Provide the [x, y] coordinate of the cell's center where the given text is located.  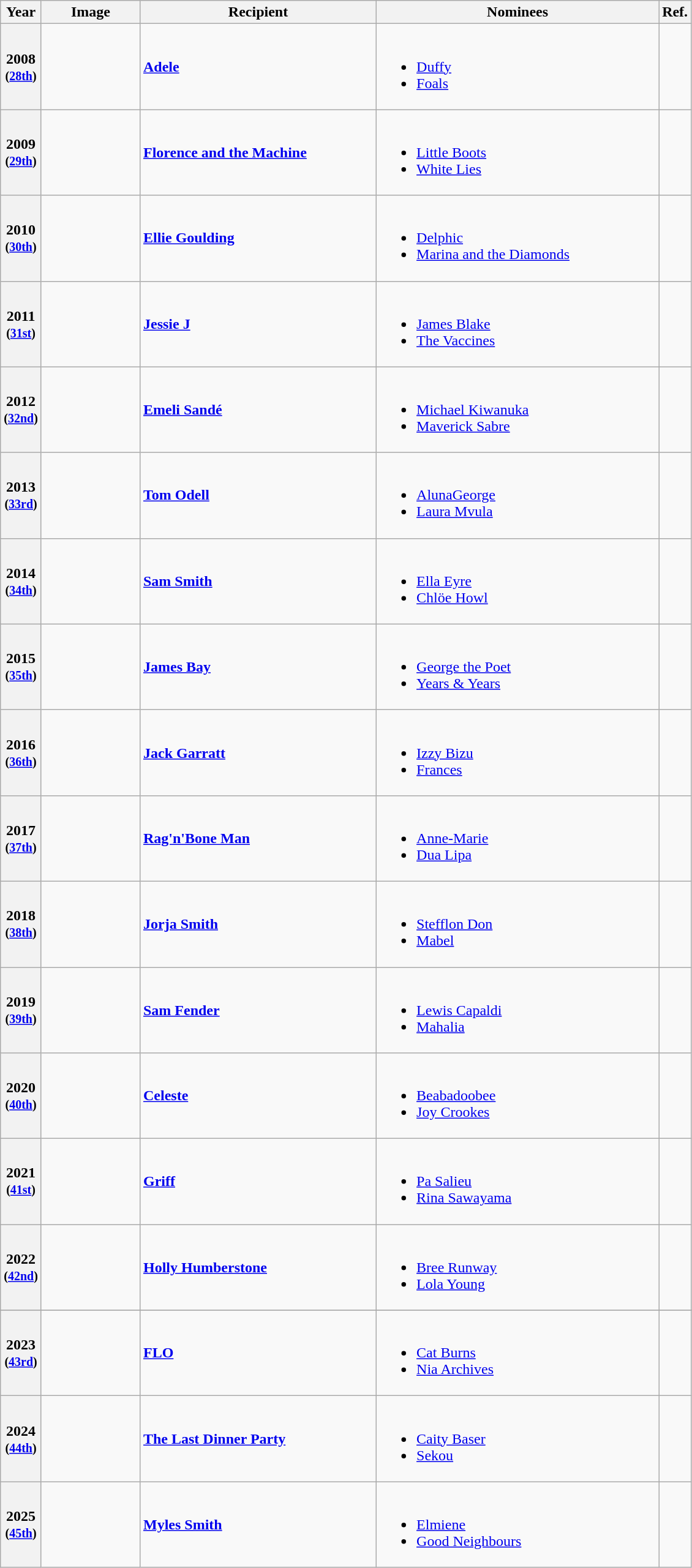
Celeste [258, 1096]
Jorja Smith [258, 924]
Nominees [518, 12]
George the PoetYears & Years [518, 667]
Little BootsWhite Lies [518, 152]
Lewis CapaldiMahalia [518, 1010]
2021 (41st) [21, 1182]
2016 (36th) [21, 752]
Sam Fender [258, 1010]
Griff [258, 1182]
Cat BurnsNia Archives [518, 1353]
DelphicMarina and the Diamonds [518, 238]
Jack Garratt [258, 752]
Anne-MarieDua Lipa [518, 838]
Recipient [258, 12]
Jessie J [258, 324]
Michael KiwanukaMaverick Sabre [518, 410]
Emeli Sandé [258, 410]
Izzy BizuFrances [518, 752]
The Last Dinner Party [258, 1439]
Year [21, 12]
Stefflon DonMabel [518, 924]
2022 (42nd) [21, 1267]
James BlakeThe Vaccines [518, 324]
Bree RunwayLola Young [518, 1267]
Ella EyreChlöe Howl [518, 581]
BeabadoobeeJoy Crookes [518, 1096]
2020 (40th) [21, 1096]
2009 (29th) [21, 152]
2014 (34th) [21, 581]
FLO [258, 1353]
2008 (28th) [21, 67]
Florence and the Machine [258, 152]
2023 (43rd) [21, 1353]
2010 (30th) [21, 238]
Caity BaserSekou [518, 1439]
James Bay [258, 667]
2025 (45th) [21, 1525]
2024 (44th) [21, 1439]
Image [91, 12]
Ellie Goulding [258, 238]
Pa SalieuRina Sawayama [518, 1182]
Sam Smith [258, 581]
Holly Humberstone [258, 1267]
Adele [258, 67]
Rag'n'Bone Man [258, 838]
2017 (37th) [21, 838]
ElmieneGood Neighbours [518, 1525]
2012 (32nd) [21, 410]
Myles Smith [258, 1525]
AlunaGeorgeLaura Mvula [518, 495]
2011 (31st) [21, 324]
2018 (38th) [21, 924]
2019 (39th) [21, 1010]
DuffyFoals [518, 67]
Ref. [675, 12]
2015 (35th) [21, 667]
Tom Odell [258, 495]
2013 (33rd) [21, 495]
